Capture the cell that displays the provided text and extract its (x, y) central coordinate. 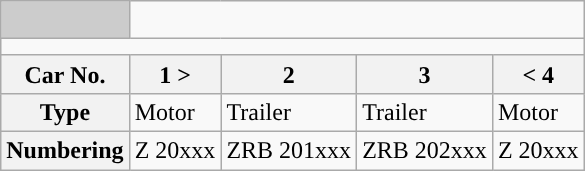
Numbering (65, 150)
Car No. (65, 74)
< 4 (538, 74)
Type (65, 112)
3 (425, 74)
2 (289, 74)
ZRB 201xxx (289, 150)
1 > (175, 74)
ZRB 202xxx (425, 150)
